Return the [x, y] coordinate for the center point of the cell that contains the specified text.  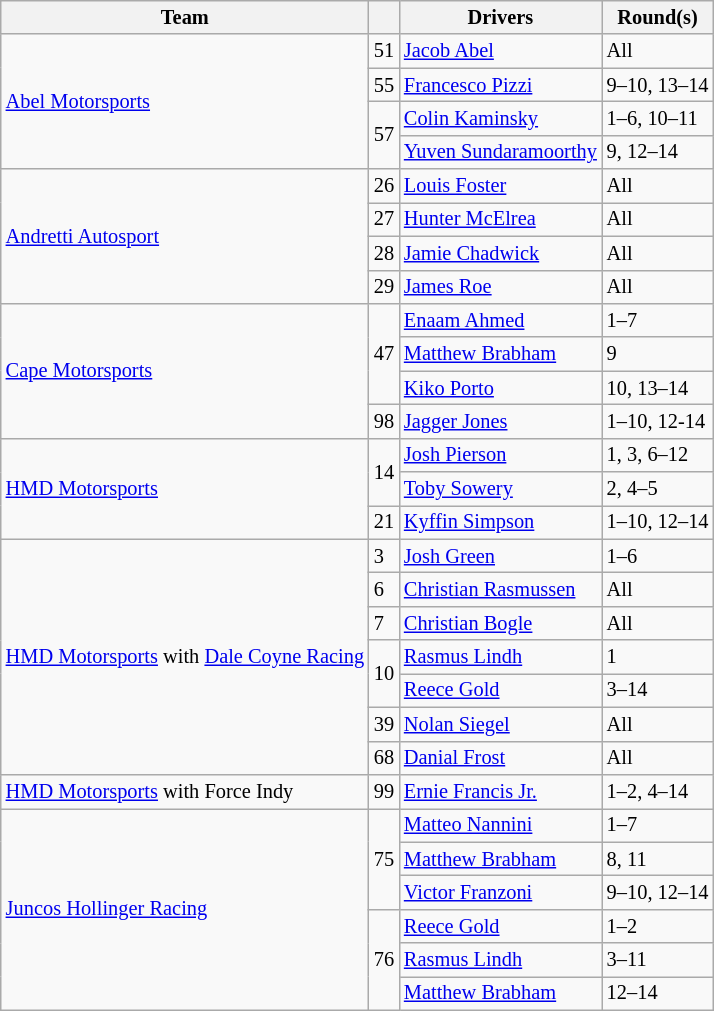
Jacob Abel [500, 51]
Jagger Jones [500, 421]
9 [658, 354]
Christian Rasmussen [500, 589]
10 [384, 674]
47 [384, 354]
Colin Kaminsky [500, 118]
Francesco Pizzi [500, 85]
1, 3, 6–12 [658, 455]
9–10, 12–14 [658, 892]
75 [384, 858]
2, 4–5 [658, 489]
Enaam Ahmed [500, 320]
Josh Green [500, 556]
6 [384, 589]
57 [384, 134]
Kyffin Simpson [500, 522]
Matteo Nannini [500, 825]
26 [384, 186]
27 [384, 219]
55 [384, 85]
3 [384, 556]
Cape Motorsports [185, 370]
Christian Bogle [500, 623]
14 [384, 472]
1–2 [658, 926]
1–2, 4–14 [658, 791]
Toby Sowery [500, 489]
HMD Motorsports [185, 488]
1 [658, 657]
9, 12–14 [658, 152]
68 [384, 758]
HMD Motorsports with Dale Coyne Racing [185, 657]
1–10, 12-14 [658, 421]
1–10, 12–14 [658, 522]
10, 13–14 [658, 388]
Josh Pierson [500, 455]
7 [384, 623]
39 [384, 724]
51 [384, 51]
Jamie Chadwick [500, 253]
3–14 [658, 690]
Andretti Autosport [185, 236]
Drivers [500, 17]
8, 11 [658, 859]
21 [384, 522]
12–14 [658, 993]
99 [384, 791]
Kiko Porto [500, 388]
Round(s) [658, 17]
1–6, 10–11 [658, 118]
28 [384, 253]
76 [384, 960]
Danial Frost [500, 758]
Nolan Siegel [500, 724]
3–11 [658, 960]
29 [384, 287]
Louis Foster [500, 186]
Ernie Francis Jr. [500, 791]
Team [185, 17]
Hunter McElrea [500, 219]
Yuven Sundaramoorthy [500, 152]
98 [384, 421]
James Roe [500, 287]
Juncos Hollinger Racing [185, 909]
Victor Franzoni [500, 892]
Abel Motorsports [185, 102]
HMD Motorsports with Force Indy [185, 791]
9–10, 13–14 [658, 85]
1–6 [658, 556]
